For the text-containing cell, return its midpoint in (x, y) coordinate format. 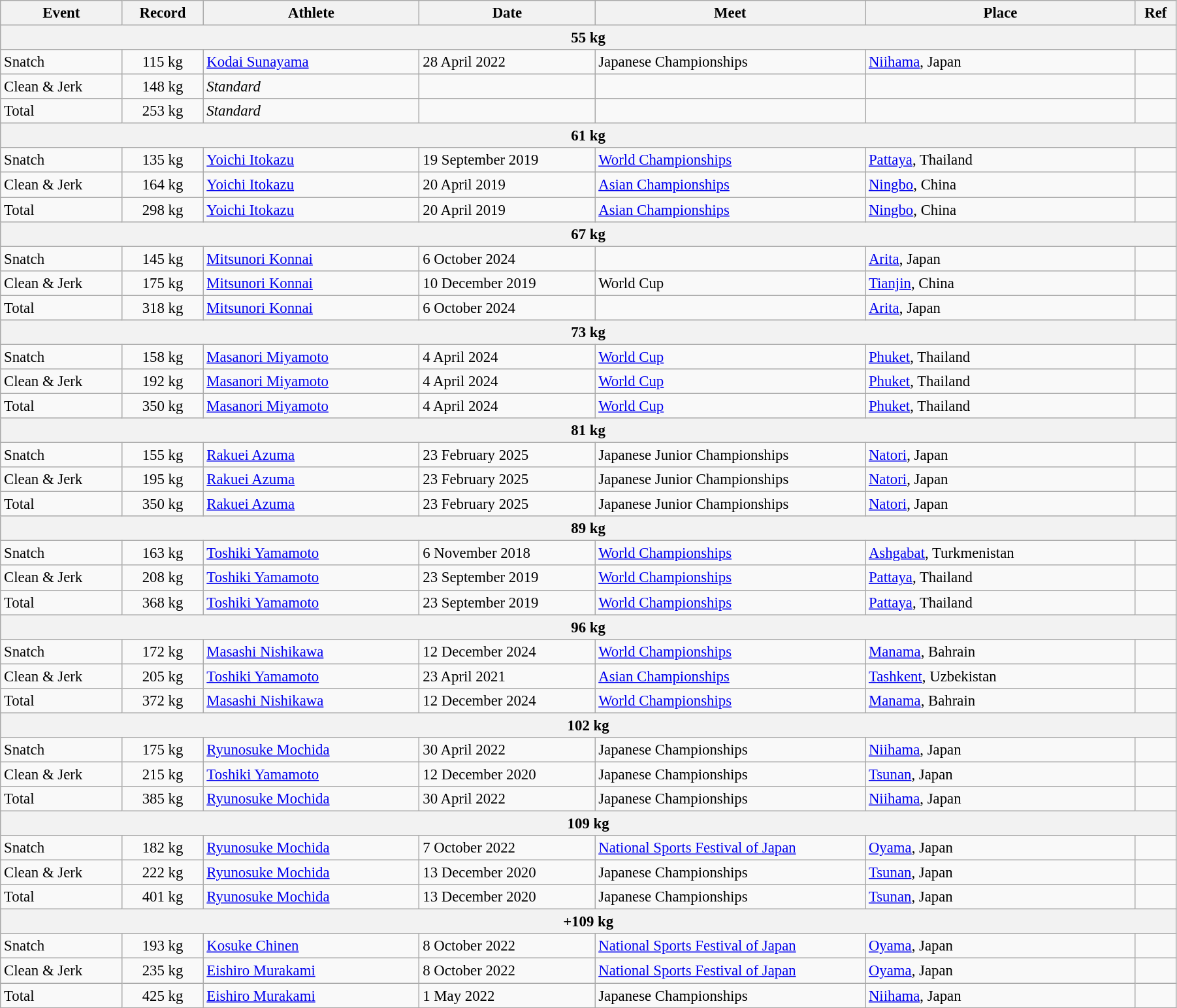
164 kg (163, 185)
368 kg (163, 602)
61 kg (588, 136)
135 kg (163, 160)
1 May 2022 (507, 996)
Athlete (311, 13)
Event (61, 13)
Date (507, 13)
Record (163, 13)
Tianjin, China (1001, 283)
12 December 2020 (507, 774)
109 kg (588, 824)
425 kg (163, 996)
145 kg (163, 259)
148 kg (163, 87)
158 kg (163, 357)
+109 kg (588, 922)
195 kg (163, 480)
Meet (730, 13)
102 kg (588, 725)
172 kg (163, 651)
55 kg (588, 38)
155 kg (163, 455)
372 kg (163, 701)
Kosuke Chinen (311, 947)
Ref (1155, 13)
67 kg (588, 234)
Ashgabat, Turkmenistan (1001, 553)
Place (1001, 13)
6 November 2018 (507, 553)
253 kg (163, 111)
28 April 2022 (507, 62)
235 kg (163, 971)
222 kg (163, 873)
Tashkent, Uzbekistan (1001, 676)
73 kg (588, 333)
193 kg (163, 947)
Kodai Sunayama (311, 62)
7 October 2022 (507, 848)
385 kg (163, 799)
19 September 2019 (507, 160)
182 kg (163, 848)
96 kg (588, 627)
192 kg (163, 382)
298 kg (163, 210)
89 kg (588, 528)
215 kg (163, 774)
163 kg (163, 553)
115 kg (163, 62)
401 kg (163, 897)
81 kg (588, 431)
208 kg (163, 578)
23 April 2021 (507, 676)
318 kg (163, 308)
205 kg (163, 676)
10 December 2019 (507, 283)
